Identify which cell holds the provided text, then report its (x, y) central coordinate. 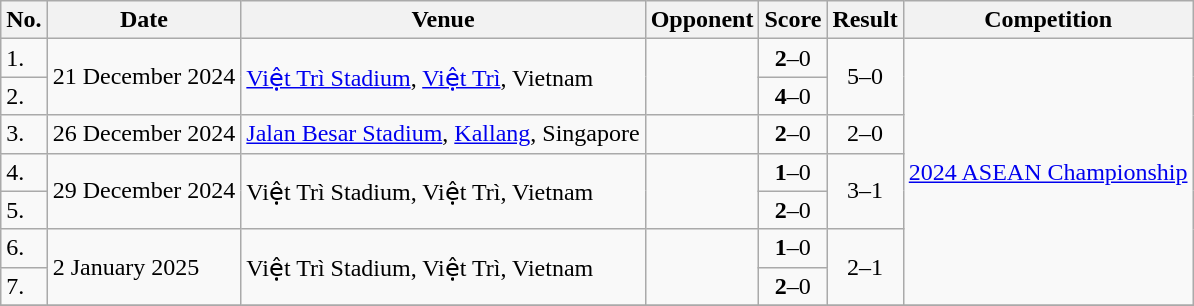
Venue (443, 20)
Result (865, 20)
21 December 2024 (144, 77)
26 December 2024 (144, 134)
2. (24, 96)
4. (24, 172)
No. (24, 20)
4–0 (793, 96)
Date (144, 20)
2–1 (865, 267)
Competition (1048, 20)
2024 ASEAN Championship (1048, 172)
Jalan Besar Stadium, Kallang, Singapore (443, 134)
7. (24, 286)
5–0 (865, 77)
5. (24, 210)
6. (24, 248)
Score (793, 20)
3. (24, 134)
2 January 2025 (144, 267)
29 December 2024 (144, 191)
Opponent (702, 20)
3–1 (865, 191)
1. (24, 58)
